Determine the [X, Y] coordinate at the center of the cell enclosing the given text.  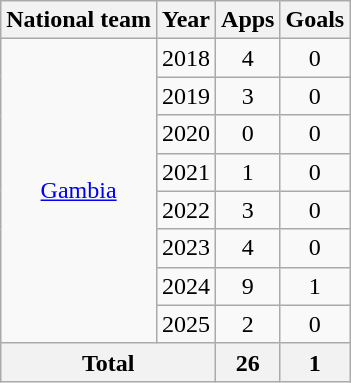
2020 [186, 134]
2022 [186, 210]
2018 [186, 58]
26 [248, 362]
2019 [186, 96]
National team [79, 20]
2021 [186, 172]
Year [186, 20]
2024 [186, 286]
2023 [186, 248]
2025 [186, 324]
2 [248, 324]
Gambia [79, 191]
Goals [315, 20]
Total [108, 362]
Apps [248, 20]
9 [248, 286]
